Find where the given text appears and provide that cell's center as (x, y) coordinate. 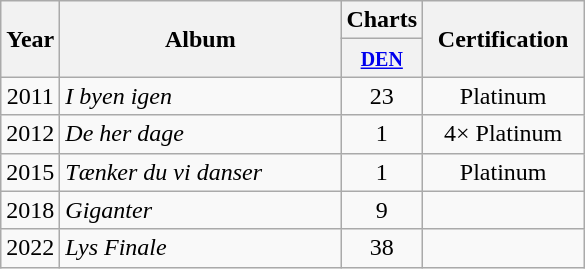
2022 (30, 248)
Charts (382, 20)
38 (382, 248)
I byen igen (200, 96)
9 (382, 210)
Lys Finale (200, 248)
Album (200, 39)
Tænker du vi danser (200, 172)
23 (382, 96)
2012 (30, 134)
Giganter (200, 210)
2011 (30, 96)
2018 (30, 210)
2015 (30, 172)
Certification (504, 39)
De her dage (200, 134)
4× Platinum (504, 134)
Year (30, 39)
DEN (382, 58)
